Find where the given text appears and provide that cell's center as [X, Y] coordinate. 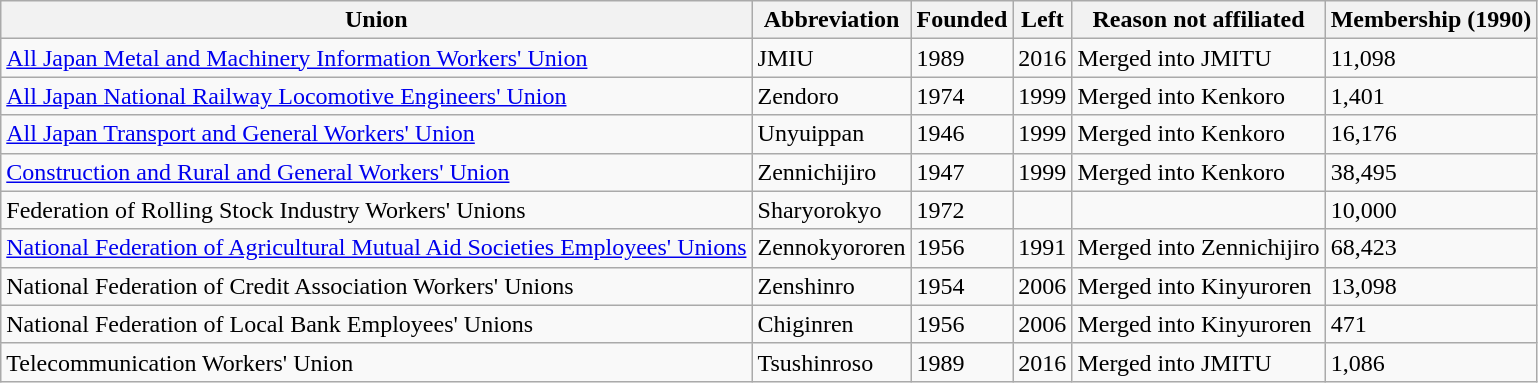
Merged into Zennichijiro [1198, 248]
Zennokyororen [832, 248]
1,086 [1431, 362]
Construction and Rural and General Workers' Union [376, 172]
471 [1431, 324]
1946 [962, 134]
1,401 [1431, 96]
1991 [1042, 248]
All Japan Transport and General Workers' Union [376, 134]
1954 [962, 286]
Left [1042, 20]
Unyuippan [832, 134]
1972 [962, 210]
National Federation of Local Bank Employees' Unions [376, 324]
38,495 [1431, 172]
Union [376, 20]
All Japan National Railway Locomotive Engineers' Union [376, 96]
Membership (1990) [1431, 20]
Zenshinro [832, 286]
11,098 [1431, 58]
Sharyorokyo [832, 210]
1974 [962, 96]
Chiginren [832, 324]
1947 [962, 172]
Tsushinroso [832, 362]
Reason not affiliated [1198, 20]
Zennichijiro [832, 172]
Federation of Rolling Stock Industry Workers' Unions [376, 210]
National Federation of Agricultural Mutual Aid Societies Employees' Unions [376, 248]
All Japan Metal and Machinery Information Workers' Union [376, 58]
16,176 [1431, 134]
Abbreviation [832, 20]
Founded [962, 20]
10,000 [1431, 210]
Zendoro [832, 96]
13,098 [1431, 286]
JMIU [832, 58]
Telecommunication Workers' Union [376, 362]
68,423 [1431, 248]
National Federation of Credit Association Workers' Unions [376, 286]
